Detect which cell encompasses the target text, then output its (X, Y) center coordinate. 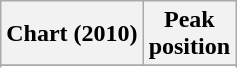
Peakposition (189, 34)
Chart (2010) (72, 34)
